Locate the cell with the specified text and output its (x, y) center coordinate. 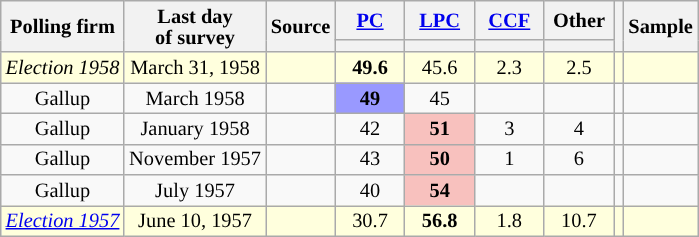
4 (579, 128)
43 (370, 160)
1.8 (509, 220)
Last day of survey (195, 26)
PC (370, 20)
June 10, 1957 (195, 220)
November 1957 (195, 160)
Election 1958 (62, 68)
30.7 (370, 220)
Other (579, 20)
CCF (509, 20)
LPC (440, 20)
56.8 (440, 220)
January 1958 (195, 128)
March 31, 1958 (195, 68)
2.3 (509, 68)
1 (509, 160)
3 (509, 128)
Polling firm (62, 26)
40 (370, 190)
Source (300, 26)
54 (440, 190)
50 (440, 160)
42 (370, 128)
2.5 (579, 68)
10.7 (579, 220)
51 (440, 128)
6 (579, 160)
45 (440, 98)
Sample (660, 26)
Election 1957 (62, 220)
45.6 (440, 68)
March 1958 (195, 98)
July 1957 (195, 190)
49 (370, 98)
49.6 (370, 68)
